Output the (x, y) coordinate of the center of the cell containing the given text.  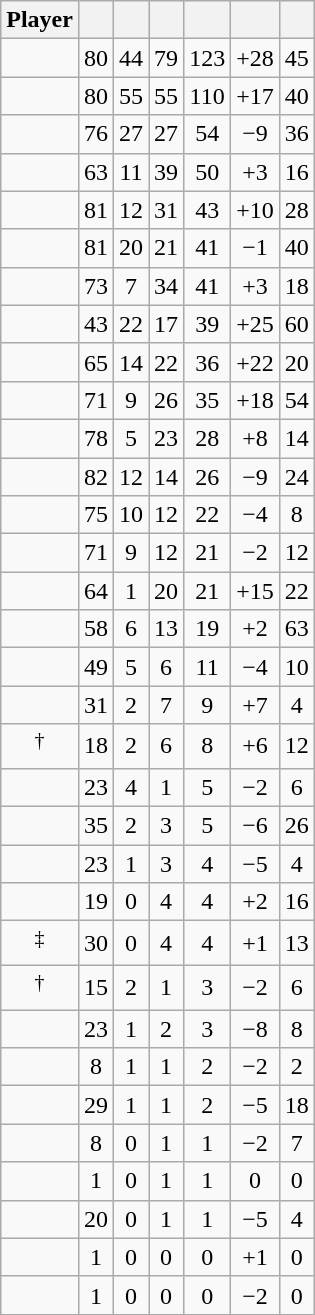
24 (296, 477)
49 (96, 667)
−6 (256, 826)
44 (132, 58)
82 (96, 477)
60 (296, 324)
64 (96, 591)
34 (166, 286)
+17 (256, 96)
65 (96, 362)
+15 (256, 591)
58 (96, 629)
45 (296, 58)
+8 (256, 438)
+7 (256, 705)
73 (96, 286)
79 (166, 58)
78 (96, 438)
30 (96, 944)
50 (208, 172)
75 (96, 515)
+10 (256, 210)
17 (166, 324)
+18 (256, 400)
123 (208, 58)
−1 (256, 248)
+25 (256, 324)
110 (208, 96)
+6 (256, 746)
Player (40, 20)
‡ (40, 944)
76 (96, 134)
−8 (256, 1029)
+22 (256, 362)
+28 (256, 58)
29 (96, 1105)
15 (96, 988)
